Provide the [X, Y] coordinate of the cell's center where the given text is located.  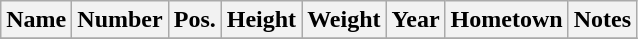
Number [120, 20]
Name [36, 20]
Weight [344, 20]
Height [261, 20]
Notes [602, 20]
Year [416, 20]
Pos. [194, 20]
Hometown [506, 20]
